Return the [x, y] coordinate for the center point of the cell that contains the specified text.  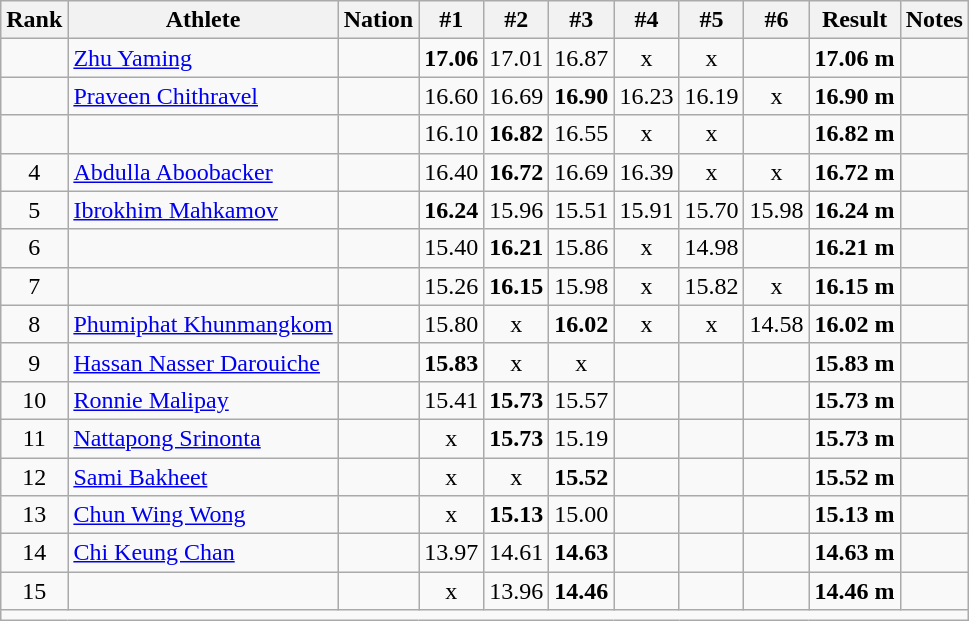
16.72 m [854, 172]
Notes [934, 20]
5 [34, 210]
16.60 [452, 96]
Ronnie Malipay [203, 400]
14.46 [582, 591]
14 [34, 553]
15.26 [452, 286]
14.46 m [854, 591]
16.40 [452, 172]
6 [34, 248]
16.10 [452, 134]
4 [34, 172]
15.96 [516, 210]
Rank [34, 20]
13.96 [516, 591]
15.00 [582, 515]
15.13 [516, 515]
15.52 m [854, 477]
15.91 [646, 210]
15.86 [582, 248]
15.52 [582, 477]
Nation [378, 20]
16.87 [582, 58]
16.24 m [854, 210]
16.19 [712, 96]
15.13 m [854, 515]
Phumiphat Khunmangkom [203, 324]
16.72 [516, 172]
15.41 [452, 400]
#3 [582, 20]
Athlete [203, 20]
15.40 [452, 248]
14.63 [582, 553]
13.97 [452, 553]
17.06 [452, 58]
8 [34, 324]
Result [854, 20]
12 [34, 477]
15.83 [452, 362]
14.63 m [854, 553]
15 [34, 591]
15.82 [712, 286]
#1 [452, 20]
Abdulla Aboobacker [203, 172]
16.15 m [854, 286]
16.21 m [854, 248]
Chi Keung Chan [203, 553]
15.70 [712, 210]
11 [34, 438]
14.98 [712, 248]
Praveen Chithravel [203, 96]
14.58 [776, 324]
16.21 [516, 248]
Sami Bakheet [203, 477]
7 [34, 286]
#5 [712, 20]
16.82 m [854, 134]
10 [34, 400]
16.90 [582, 96]
16.23 [646, 96]
9 [34, 362]
#2 [516, 20]
Zhu Yaming [203, 58]
Ibrokhim Mahkamov [203, 210]
15.83 m [854, 362]
#6 [776, 20]
15.19 [582, 438]
13 [34, 515]
15.51 [582, 210]
Hassan Nasser Darouiche [203, 362]
#4 [646, 20]
16.24 [452, 210]
Nattapong Srinonta [203, 438]
16.02 m [854, 324]
14.61 [516, 553]
16.02 [582, 324]
16.39 [646, 172]
15.80 [452, 324]
17.06 m [854, 58]
16.82 [516, 134]
Chun Wing Wong [203, 515]
16.15 [516, 286]
15.57 [582, 400]
16.90 m [854, 96]
16.55 [582, 134]
17.01 [516, 58]
